Return the [x, y] coordinate for the center point of the cell that contains the specified text.  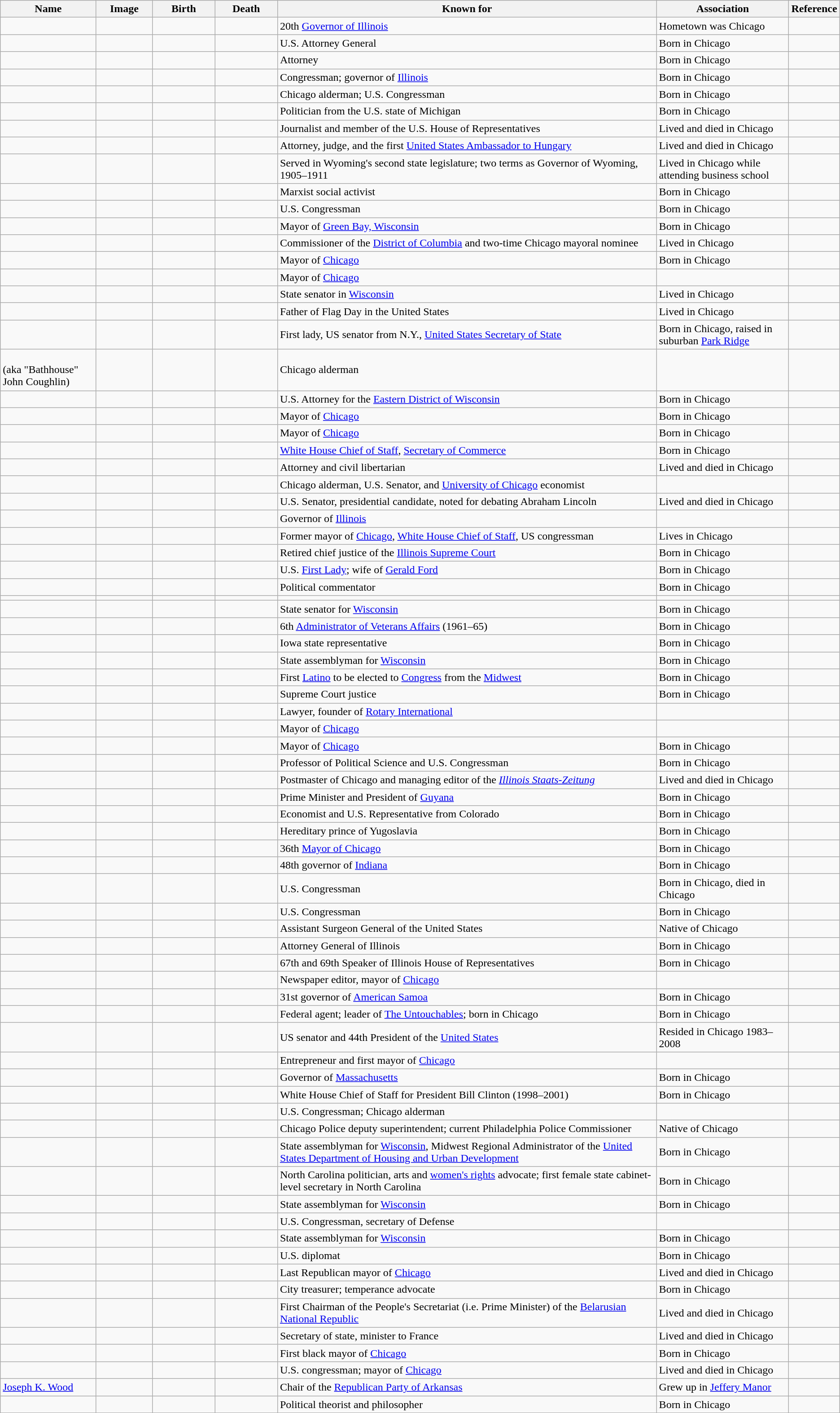
Attorney, judge, and the first United States Ambassador to Hungary [467, 145]
First black mayor of Chicago [467, 1353]
Chicago Police deputy superintendent; current Philadelphia Police Commissioner [467, 1129]
State assemblyman for Wisconsin, Midwest Regional Administrator of the United States Department of Housing and Urban Development [467, 1152]
Prime Minister and President of Guyana [467, 797]
67th and 69th Speaker of Illinois House of Representatives [467, 963]
Newspaper editor, mayor of Chicago [467, 980]
Grew up in Jeffery Manor [722, 1387]
Served in Wyoming's second state legislature; two terms as Governor of Wyoming, 1905–1911 [467, 169]
Lawyer, founder of Rotary International [467, 711]
Lived in Chicago while attending business school [722, 169]
Chair of the Republican Party of Arkansas [467, 1387]
Iowa state representative [467, 643]
Postmaster of Chicago and managing editor of the Illinois Staats-Zeitung [467, 780]
Professor of Political Science and U.S. Congressman [467, 763]
Image [124, 9]
Politician from the U.S. state of Michigan [467, 111]
48th governor of Indiana [467, 865]
Retired chief justice of the Illinois Supreme Court [467, 553]
U.S. Congressman; Chicago alderman [467, 1112]
31st governor of American Samoa [467, 997]
First Chairman of the People's Secretariat (i.e. Prime Minister) of the Belarusian National Republic [467, 1312]
Birth [184, 9]
State senator for Wisconsin [467, 609]
Attorney and civil libertarian [467, 467]
Born in Chicago, raised in suburban Park Ridge [722, 335]
Commissioner of the District of Columbia and two-time Chicago mayoral nominee [467, 243]
(aka "Bathhouse" John Coughlin) [48, 370]
Marxist social activist [467, 192]
Resided in Chicago 1983–2008 [722, 1037]
Political commentator [467, 587]
36th Mayor of Chicago [467, 848]
US senator and 44th President of the United States [467, 1037]
Chicago alderman; U.S. Congressman [467, 94]
U.S. Attorney for the Eastern District of Wisconsin [467, 399]
U.S. Attorney General [467, 43]
Lives in Chicago [722, 535]
20th Governor of Illinois [467, 26]
Reference [814, 9]
Congressman; governor of Illinois [467, 77]
Political theorist and philosopher [467, 1404]
Hometown was Chicago [722, 26]
Entrepreneur and first mayor of Chicago [467, 1060]
State senator in Wisconsin [467, 294]
White House Chief of Staff for President Bill Clinton (1998–2001) [467, 1095]
Last Republican mayor of Chicago [467, 1273]
Attorney [467, 60]
First Latino to be elected to Congress from the Midwest [467, 677]
Known for [467, 9]
Born in Chicago, died in Chicago [722, 889]
Governor of Massachusetts [467, 1077]
Journalist and member of the U.S. House of Representatives [467, 128]
Secretary of state, minister to France [467, 1336]
Economist and U.S. Representative from Colorado [467, 814]
Hereditary prince of Yugoslavia [467, 831]
Name [48, 9]
First lady, US senator from N.Y., United States Secretary of State [467, 335]
U.S. First Lady; wife of Gerald Ford [467, 570]
Chicago alderman, U.S. Senator, and University of Chicago economist [467, 484]
6th Administrator of Veterans Affairs (1961–65) [467, 626]
Federal agent; leader of The Untouchables; born in Chicago [467, 1014]
Death [246, 9]
U.S. Senator, presidential candidate, noted for debating Abraham Lincoln [467, 501]
Attorney General of Illinois [467, 946]
Assistant Surgeon General of the United States [467, 929]
City treasurer; temperance advocate [467, 1290]
Association [722, 9]
Father of Flag Day in the United States [467, 312]
U.S. Congressman, secretary of Defense [467, 1221]
Mayor of Green Bay, Wisconsin [467, 226]
U.S. diplomat [467, 1255]
White House Chief of Staff, Secretary of Commerce [467, 450]
Chicago alderman [467, 370]
U.S. congressman; mayor of Chicago [467, 1370]
Former mayor of Chicago, White House Chief of Staff, US congressman [467, 535]
Joseph K. Wood [48, 1387]
Governor of Illinois [467, 518]
Supreme Court justice [467, 694]
North Carolina politician, arts and women's rights advocate; first female state cabinet-level secretary in North Carolina [467, 1181]
